Locate the cell with the specified text and output its [X, Y] center coordinate. 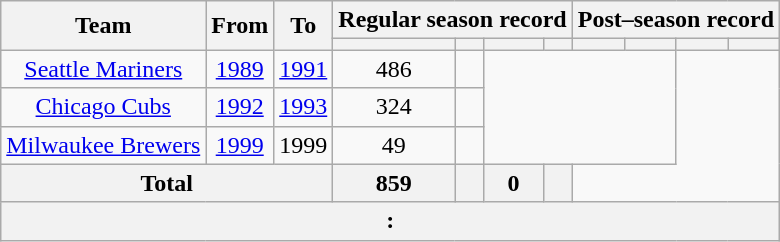
Seattle Mariners [104, 69]
1989 [240, 69]
1993 [304, 107]
49 [394, 145]
Milwaukee Brewers [104, 145]
486 [394, 69]
324 [394, 107]
1991 [304, 69]
Post–season record [676, 20]
1992 [240, 107]
Regular season record [452, 20]
To [304, 26]
: [390, 221]
From [240, 26]
859 [394, 183]
Total [167, 183]
0 [514, 183]
Team [104, 26]
Chicago Cubs [104, 107]
